Locate the cell with the specified text and output its (X, Y) center coordinate. 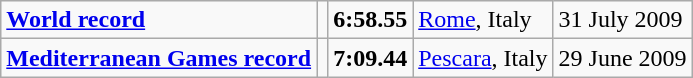
29 June 2009 (622, 58)
Mediterranean Games record (159, 58)
Pescara, Italy (483, 58)
World record (159, 20)
Rome, Italy (483, 20)
31 July 2009 (622, 20)
6:58.55 (370, 20)
7:09.44 (370, 58)
